Search for the cell housing the specified text and yield its (x, y) center coordinate. 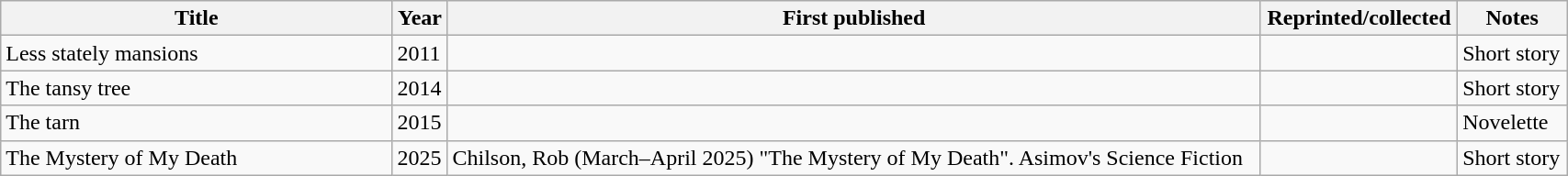
2011 (420, 53)
2015 (420, 123)
Less stately mansions (197, 53)
Title (197, 18)
Notes (1512, 18)
The tarn (197, 123)
The Mystery of My Death (197, 158)
Year (420, 18)
2014 (420, 88)
Novelette (1512, 123)
Chilson, Rob (March–April 2025) "The Mystery of My Death". Asimov's Science Fiction (854, 158)
2025 (420, 158)
Reprinted/collected (1359, 18)
The tansy tree (197, 88)
First published (854, 18)
